Locate the cell with the specified text and output its [x, y] center coordinate. 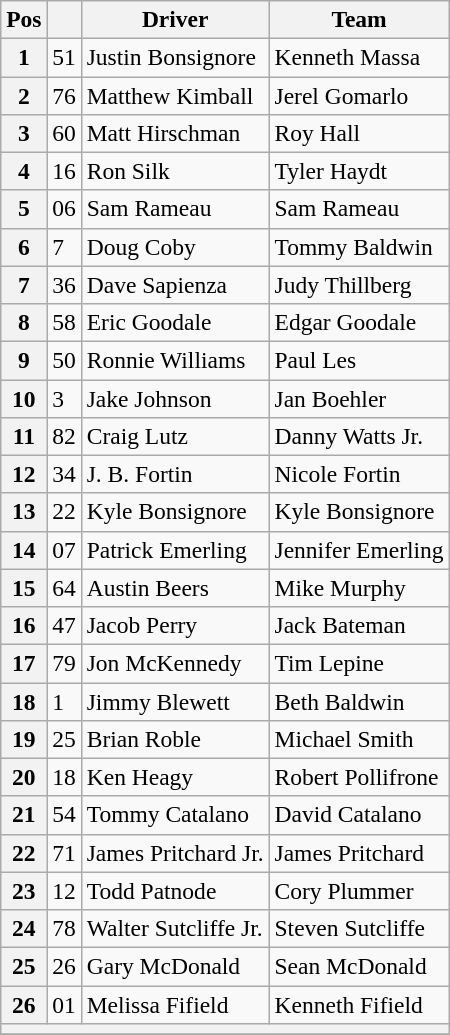
Jacob Perry [175, 625]
19 [24, 739]
Michael Smith [359, 739]
Paul Les [359, 360]
Jack Bateman [359, 625]
Tim Lepine [359, 663]
Ron Silk [175, 171]
58 [64, 322]
13 [24, 512]
71 [64, 853]
54 [64, 815]
Robert Pollifrone [359, 777]
Matt Hirschman [175, 133]
Ken Heagy [175, 777]
Jake Johnson [175, 398]
Justin Bonsignore [175, 57]
Todd Patnode [175, 891]
David Catalano [359, 815]
23 [24, 891]
Kenneth Massa [359, 57]
47 [64, 625]
Eric Goodale [175, 322]
17 [24, 663]
34 [64, 474]
Beth Baldwin [359, 701]
Brian Roble [175, 739]
Jon McKennedy [175, 663]
24 [24, 928]
9 [24, 360]
Kenneth Fifield [359, 1004]
50 [64, 360]
10 [24, 398]
Craig Lutz [175, 436]
Patrick Emerling [175, 550]
5 [24, 209]
8 [24, 322]
Nicole Fortin [359, 474]
Walter Sutcliffe Jr. [175, 928]
Edgar Goodale [359, 322]
Roy Hall [359, 133]
James Pritchard [359, 853]
06 [64, 209]
4 [24, 171]
Tommy Baldwin [359, 247]
36 [64, 285]
Team [359, 19]
64 [64, 588]
James Pritchard Jr. [175, 853]
Dave Sapienza [175, 285]
6 [24, 247]
Sean McDonald [359, 966]
2 [24, 95]
21 [24, 815]
Tyler Haydt [359, 171]
J. B. Fortin [175, 474]
Matthew Kimball [175, 95]
Jennifer Emerling [359, 550]
60 [64, 133]
Jan Boehler [359, 398]
14 [24, 550]
79 [64, 663]
Austin Beers [175, 588]
Tommy Catalano [175, 815]
11 [24, 436]
20 [24, 777]
Jerel Gomarlo [359, 95]
Doug Coby [175, 247]
01 [64, 1004]
07 [64, 550]
Steven Sutcliffe [359, 928]
Pos [24, 19]
Driver [175, 19]
Ronnie Williams [175, 360]
Cory Plummer [359, 891]
82 [64, 436]
Judy Thillberg [359, 285]
Mike Murphy [359, 588]
51 [64, 57]
76 [64, 95]
15 [24, 588]
Jimmy Blewett [175, 701]
Melissa Fifield [175, 1004]
78 [64, 928]
Gary McDonald [175, 966]
Danny Watts Jr. [359, 436]
